Provide the [X, Y] coordinate of the cell's center where the given text is located.  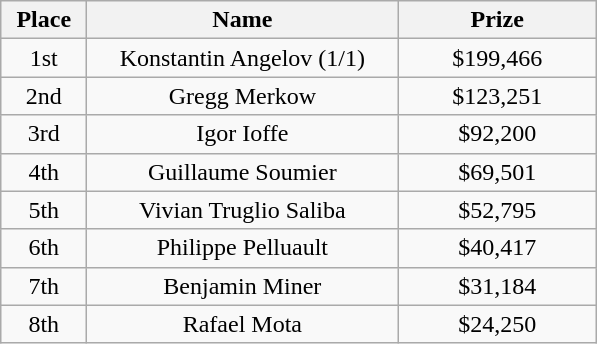
Place [44, 20]
Philippe Pelluault [242, 248]
Vivian Truglio Saliba [242, 210]
4th [44, 172]
1st [44, 58]
8th [44, 324]
$199,466 [498, 58]
$52,795 [498, 210]
Gregg Merkow [242, 96]
Rafael Mota [242, 324]
Prize [498, 20]
$24,250 [498, 324]
$40,417 [498, 248]
7th [44, 286]
Guillaume Soumier [242, 172]
Benjamin Miner [242, 286]
$123,251 [498, 96]
$92,200 [498, 134]
Igor Ioffe [242, 134]
3rd [44, 134]
2nd [44, 96]
6th [44, 248]
5th [44, 210]
$31,184 [498, 286]
$69,501 [498, 172]
Name [242, 20]
Konstantin Angelov (1/1) [242, 58]
